Output the (x, y) coordinate of the center of the cell containing the given text.  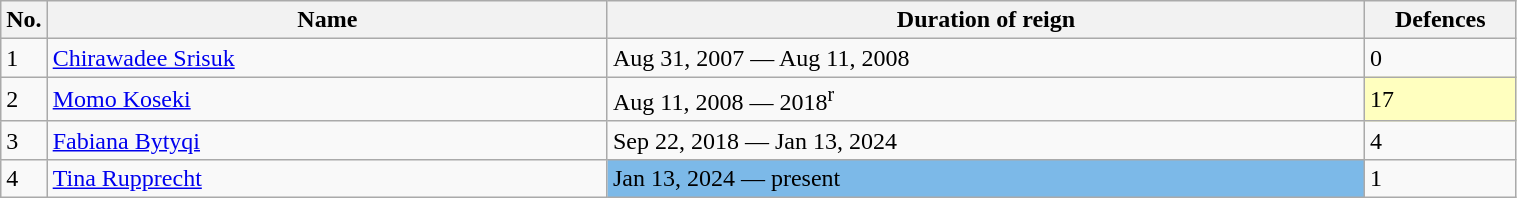
No. (24, 20)
Chirawadee Srisuk (327, 58)
Momo Koseki (327, 100)
Aug 31, 2007 — Aug 11, 2008 (986, 58)
17 (1441, 100)
Name (327, 20)
0 (1441, 58)
Defences (1441, 20)
Aug 11, 2008 — 2018r (986, 100)
Sep 22, 2018 — Jan 13, 2024 (986, 140)
Duration of reign (986, 20)
Jan 13, 2024 — present (986, 178)
2 (24, 100)
3 (24, 140)
Tina Rupprecht (327, 178)
Fabiana Bytyqi (327, 140)
